Determine the (x, y) coordinate at the center of the cell enclosing the given text.  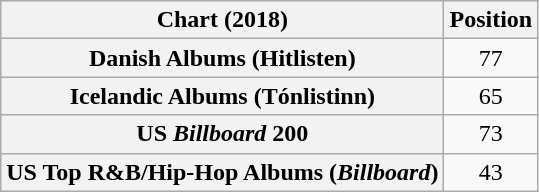
Chart (2018) (222, 20)
Icelandic Albums (Tónlistinn) (222, 96)
77 (491, 58)
65 (491, 96)
Danish Albums (Hitlisten) (222, 58)
Position (491, 20)
US Billboard 200 (222, 134)
43 (491, 172)
US Top R&B/Hip-Hop Albums (Billboard) (222, 172)
73 (491, 134)
